Return the (X, Y) coordinate for the center point of the cell that contains the specified text.  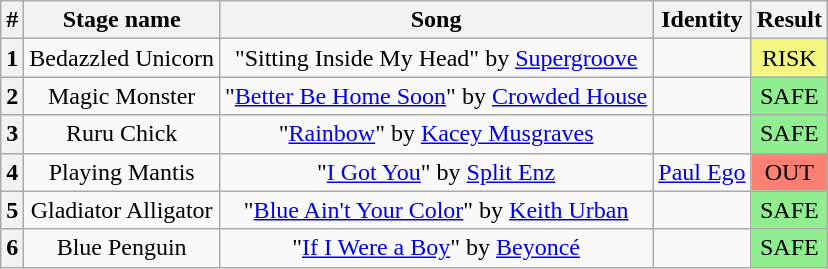
RISK (789, 58)
# (12, 20)
Song (436, 20)
Playing Mantis (122, 172)
"Sitting Inside My Head" by Supergroove (436, 58)
6 (12, 248)
OUT (789, 172)
2 (12, 96)
5 (12, 210)
"Blue Ain't Your Color" by Keith Urban (436, 210)
Result (789, 20)
"I Got You" by Split Enz (436, 172)
4 (12, 172)
Gladiator Alligator (122, 210)
3 (12, 134)
1 (12, 58)
Identity (702, 20)
Bedazzled Unicorn (122, 58)
Blue Penguin (122, 248)
Ruru Chick (122, 134)
Stage name (122, 20)
Magic Monster (122, 96)
"If I Were a Boy" by Beyoncé (436, 248)
"Rainbow" by Kacey Musgraves (436, 134)
"Better Be Home Soon" by Crowded House (436, 96)
Paul Ego (702, 172)
